Return [X, Y] of the center of cell containing provided text 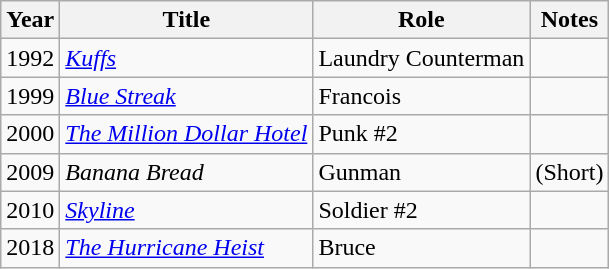
Francois [422, 96]
Gunman [422, 172]
(Short) [570, 172]
Title [186, 20]
Soldier #2 [422, 210]
Kuffs [186, 58]
Punk #2 [422, 134]
Banana Bread [186, 172]
2010 [30, 210]
Year [30, 20]
Notes [570, 20]
Skyline [186, 210]
1992 [30, 58]
2009 [30, 172]
1999 [30, 96]
2000 [30, 134]
Laundry Counterman [422, 58]
Bruce [422, 248]
The Million Dollar Hotel [186, 134]
The Hurricane Heist [186, 248]
Blue Streak [186, 96]
Role [422, 20]
2018 [30, 248]
